Return [X, Y] of the center of cell containing provided text 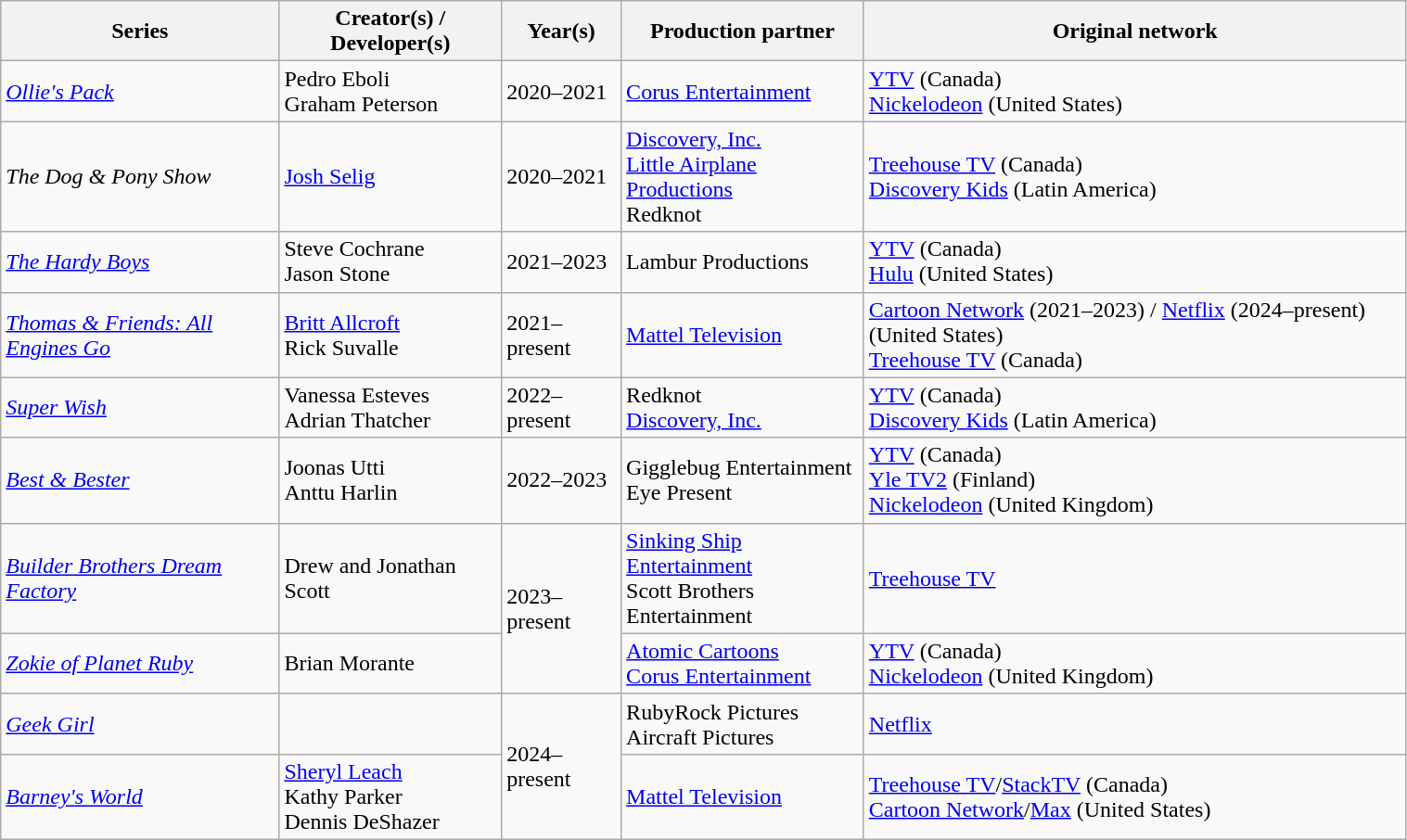
YTV (Canada)Yle TV2 (Finland)Nickelodeon (United Kingdom) [1135, 480]
YTV (Canada)Hulu (United States) [1135, 261]
Pedro EboliGraham Peterson [390, 91]
Josh Selig [390, 176]
Atomic CartoonsCorus Entertainment [743, 664]
Netflix [1135, 723]
Lambur Productions [743, 261]
Steve CochraneJason Stone [390, 261]
2021–2023 [562, 261]
RedknotDiscovery, Inc. [743, 408]
Thomas & Friends: All Engines Go [140, 335]
Builder Brothers Dream Factory [140, 579]
Britt AllcroftRick Suvalle [390, 335]
The Hardy Boys [140, 261]
2023–present [562, 608]
Discovery, Inc.Little Airplane ProductionsRedknot [743, 176]
Best & Bester [140, 480]
Series [140, 32]
Treehouse TV (Canada)Discovery Kids (Latin America) [1135, 176]
The Dog & Pony Show [140, 176]
Original network [1135, 32]
2024–present [562, 766]
Super Wish [140, 408]
Ollie's Pack [140, 91]
Year(s) [562, 32]
YTV (Canada)Nickelodeon (United States) [1135, 91]
Vanessa EstevesAdrian Thatcher [390, 408]
Corus Entertainment [743, 91]
Sheryl LeachKathy ParkerDennis DeShazer [390, 796]
Production partner [743, 32]
Treehouse TV/StackTV (Canada)Cartoon Network/Max (United States) [1135, 796]
Creator(s) / Developer(s) [390, 32]
YTV (Canada)Discovery Kids (Latin America) [1135, 408]
Drew and Jonathan Scott [390, 579]
Geek Girl [140, 723]
2022–present [562, 408]
Gigglebug EntertainmentEye Present [743, 480]
2022–2023 [562, 480]
Brian Morante [390, 664]
Sinking Ship Entertainment Scott Brothers Entertainment [743, 579]
Barney's World [140, 796]
YTV (Canada)Nickelodeon (United Kingdom) [1135, 664]
RubyRock PicturesAircraft Pictures [743, 723]
2021–present [562, 335]
Joonas UttiAnttu Harlin [390, 480]
Treehouse TV [1135, 579]
Zokie of Planet Ruby [140, 664]
Cartoon Network (2021–2023) / Netflix (2024–present) (United States)Treehouse TV (Canada) [1135, 335]
